Locate the cell with the specified text and output its (x, y) center coordinate. 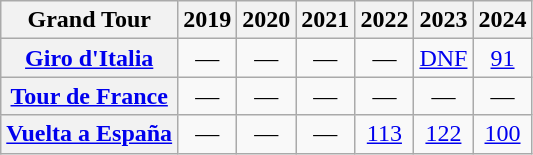
2022 (384, 20)
Tour de France (90, 96)
113 (384, 134)
2019 (208, 20)
2023 (444, 20)
100 (502, 134)
2024 (502, 20)
2020 (266, 20)
91 (502, 58)
Vuelta a España (90, 134)
Grand Tour (90, 20)
DNF (444, 58)
122 (444, 134)
2021 (326, 20)
Giro d'Italia (90, 58)
